Find where the given text appears and provide that cell's center as (x, y) coordinate. 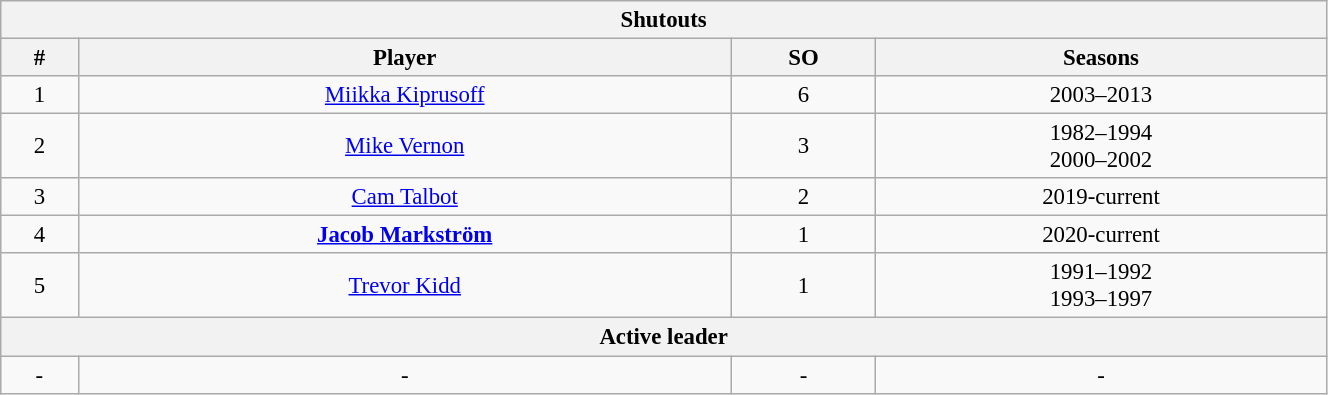
Mike Vernon (404, 146)
Jacob Markström (404, 235)
Cam Talbot (404, 197)
Active leader (664, 337)
Shutouts (664, 20)
5 (40, 286)
4 (40, 235)
1991–19921993–1997 (1102, 286)
Trevor Kidd (404, 286)
2019-current (1102, 197)
SO (803, 58)
6 (803, 95)
Seasons (1102, 58)
2003–2013 (1102, 95)
Miikka Kiprusoff (404, 95)
1982–19942000–2002 (1102, 146)
2020-current (1102, 235)
# (40, 58)
Player (404, 58)
